Find where the given text appears and provide that cell's center as [X, Y] coordinate. 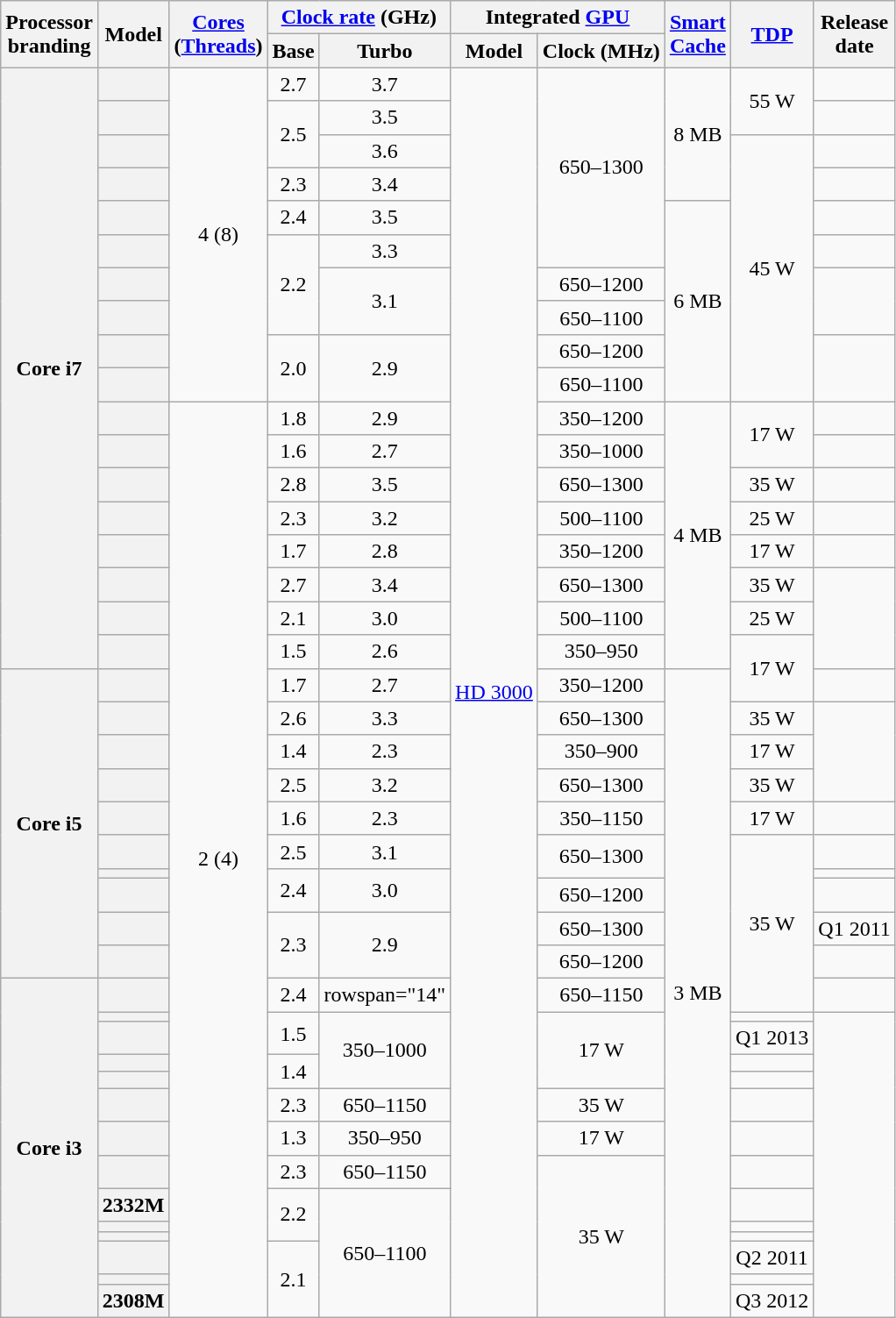
Processorbranding [49, 34]
SmartCache [698, 34]
Releasedate [855, 34]
Q2 2011 [772, 1257]
2332M [133, 1205]
Core i3 [49, 1149]
1.8 [293, 418]
55 W [772, 101]
3.6 [385, 151]
HD 3000 [494, 693]
TDP [772, 34]
2 (4) [218, 859]
8 MB [698, 134]
2.0 [293, 367]
350–900 [601, 752]
6 MB [698, 301]
3 MB [698, 993]
Clock rate (GHz) [359, 18]
rowspan="14" [385, 995]
2308M [133, 1300]
Q3 2012 [772, 1300]
4 MB [698, 535]
3.7 [385, 84]
Turbo [385, 51]
Core i7 [49, 368]
Cores(Threads) [218, 34]
Core i5 [49, 823]
45 W [772, 267]
4 (8) [218, 235]
Integrated GPU [558, 18]
Clock (MHz) [601, 51]
350–1150 [601, 818]
Q1 2013 [772, 1038]
Q1 2011 [855, 929]
1.3 [293, 1138]
Base [293, 51]
